Scan for the cell matching the given text and deliver its [X, Y] coordinate at center. 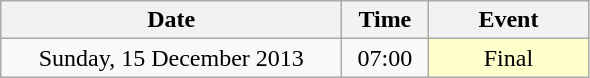
Time [385, 20]
Sunday, 15 December 2013 [172, 58]
07:00 [385, 58]
Event [508, 20]
Date [172, 20]
Final [508, 58]
